Determine the (x, y) coordinate at the center of the cell enclosing the given text.  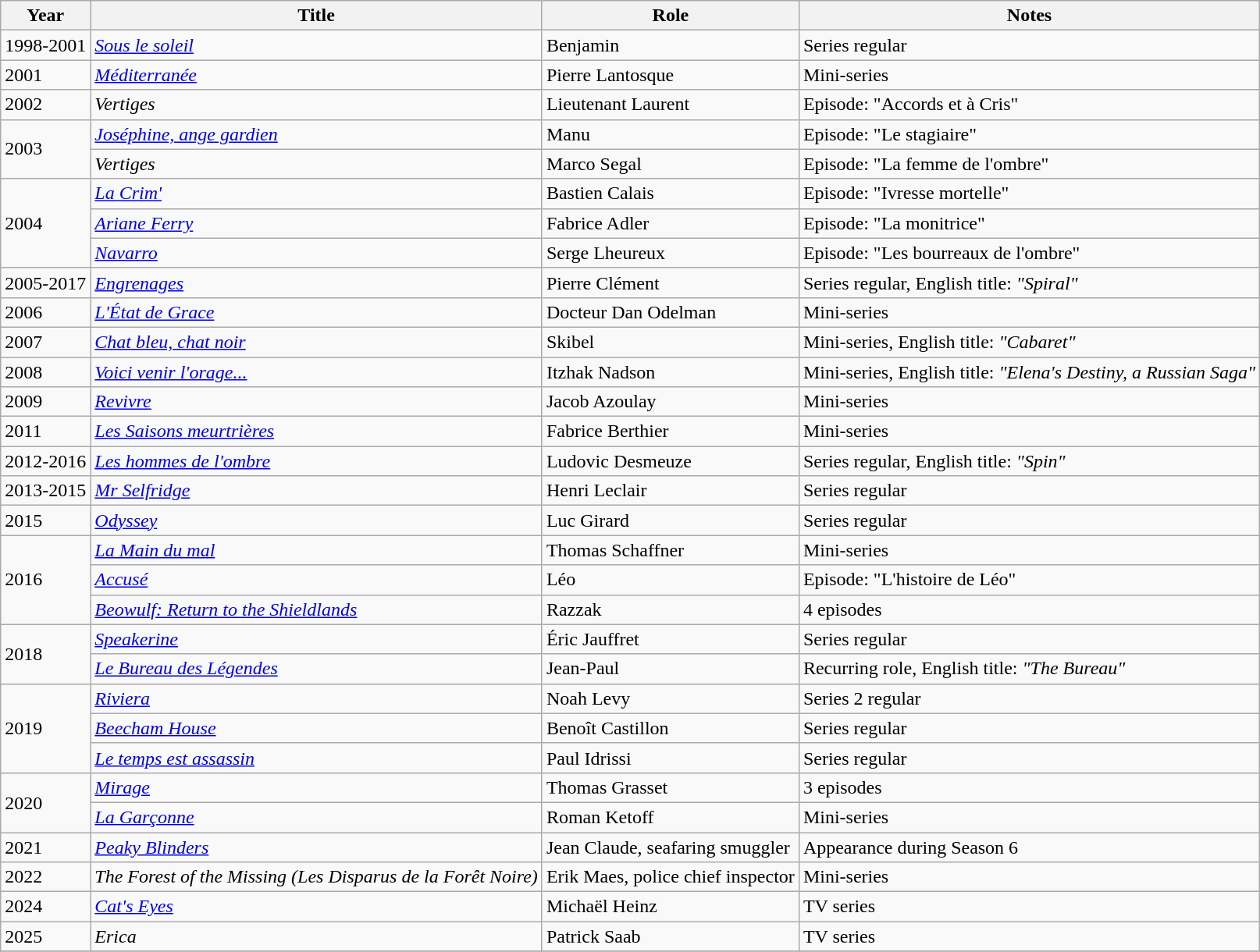
La Garçonne (317, 817)
Odyssey (317, 520)
Joséphine, ange gardien (317, 134)
L'État de Grace (317, 312)
Episode: "Ivresse mortelle" (1029, 194)
Revivre (317, 402)
2013-2015 (45, 491)
2002 (45, 105)
Episode: "Accords et à Cris" (1029, 105)
Luc Girard (670, 520)
Jacob Azoulay (670, 402)
4 episodes (1029, 609)
2019 (45, 728)
Episode: "L'histoire de Léo" (1029, 580)
Benoît Castillon (670, 728)
Fabrice Berthier (670, 432)
Episode: "La monitrice" (1029, 223)
Erik Maes, police chief inspector (670, 877)
2007 (45, 342)
2009 (45, 402)
Sous le soleil (317, 45)
Accusé (317, 580)
The Forest of the Missing (Les Disparus de la Forêt Noire) (317, 877)
Les hommes de l'ombre (317, 461)
3 episodes (1029, 787)
Appearance during Season 6 (1029, 847)
Le Bureau des Légendes (317, 669)
Itzhak Nadson (670, 372)
2015 (45, 520)
2011 (45, 432)
Recurring role, English title: "The Bureau" (1029, 669)
Paul Idrissi (670, 758)
Episode: "Les bourreaux de l'ombre" (1029, 253)
2012-2016 (45, 461)
Pierre Lantosque (670, 75)
Patrick Saab (670, 936)
La Crim' (317, 194)
1998-2001 (45, 45)
Series regular, English title: "Spiral" (1029, 282)
Year (45, 16)
Pierre Clément (670, 282)
Léo (670, 580)
2020 (45, 802)
2003 (45, 149)
Docteur Dan Odelman (670, 312)
2021 (45, 847)
Jean-Paul (670, 669)
Michaël Heinz (670, 907)
Ludovic Desmeuze (670, 461)
Noah Levy (670, 698)
Marco Segal (670, 164)
Bastien Calais (670, 194)
Engrenages (317, 282)
Thomas Grasset (670, 787)
Series 2 regular (1029, 698)
Henri Leclair (670, 491)
Razzak (670, 609)
Lieutenant Laurent (670, 105)
Peaky Blinders (317, 847)
Thomas Schaffner (670, 550)
Role (670, 16)
Mr Selfridge (317, 491)
Manu (670, 134)
Skibel (670, 342)
2024 (45, 907)
La Main du mal (317, 550)
Jean Claude, seafaring smuggler (670, 847)
Serge Lheureux (670, 253)
2005-2017 (45, 282)
Mirage (317, 787)
2008 (45, 372)
Éric Jauffret (670, 639)
Chat bleu, chat noir (317, 342)
Le temps est assassin (317, 758)
Episode: "Le stagiaire" (1029, 134)
Les Saisons meurtrières (317, 432)
Navarro (317, 253)
Speakerine (317, 639)
Beecham House (317, 728)
Cat's Eyes (317, 907)
Mini-series, English title: "Elena's Destiny, a Russian Saga" (1029, 372)
2022 (45, 877)
Episode: "La femme de l'ombre" (1029, 164)
Notes (1029, 16)
2004 (45, 223)
2006 (45, 312)
Méditerranée (317, 75)
Riviera (317, 698)
Fabrice Adler (670, 223)
Series regular, English title: "Spin" (1029, 461)
2025 (45, 936)
2016 (45, 580)
Title (317, 16)
Voici venir l'orage... (317, 372)
Beowulf: Return to the Shieldlands (317, 609)
Erica (317, 936)
Mini-series, English title: "Cabaret" (1029, 342)
Roman Ketoff (670, 817)
2001 (45, 75)
Benjamin (670, 45)
2018 (45, 654)
Ariane Ferry (317, 223)
